Find where the given text appears and provide that cell's center as (x, y) coordinate. 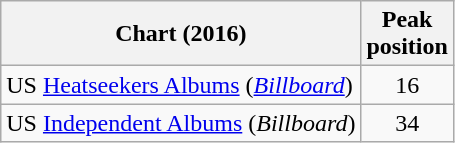
34 (407, 123)
16 (407, 85)
Chart (2016) (181, 34)
Peakposition (407, 34)
US Heatseekers Albums (Billboard) (181, 85)
US Independent Albums (Billboard) (181, 123)
